Locate the cell with the specified text and output its [x, y] center coordinate. 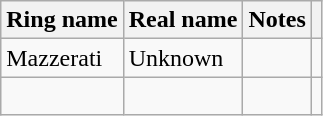
Mazzerati [62, 58]
Real name [183, 20]
Unknown [183, 58]
Notes [277, 20]
Ring name [62, 20]
